Provide the (x, y) coordinate of the cell's center where the given text is located.  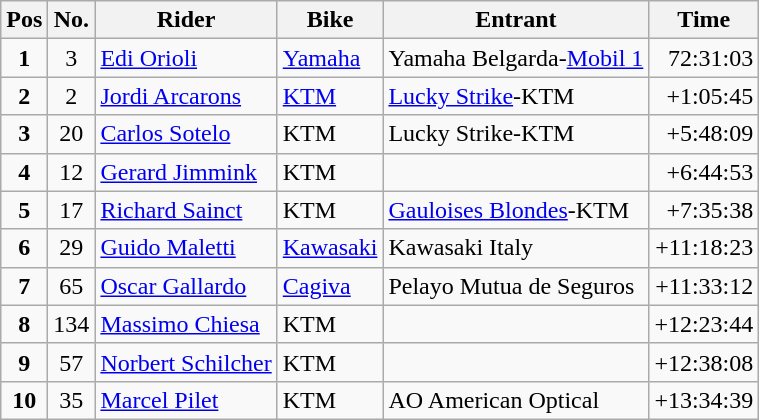
Richard Sainct (186, 210)
Pos (24, 20)
5 (24, 210)
Massimo Chiesa (186, 324)
No. (72, 20)
Carlos Sotelo (186, 134)
Bike (330, 20)
Marcel Pilet (186, 400)
+7:35:38 (704, 210)
8 (24, 324)
Kawasaki (330, 248)
7 (24, 286)
12 (72, 172)
+12:23:44 (704, 324)
65 (72, 286)
Time (704, 20)
Kawasaki Italy (516, 248)
+5:48:09 (704, 134)
134 (72, 324)
29 (72, 248)
Pelayo Mutua de Seguros (516, 286)
72:31:03 (704, 58)
20 (72, 134)
10 (24, 400)
35 (72, 400)
Entrant (516, 20)
Norbert Schilcher (186, 362)
+13:34:39 (704, 400)
17 (72, 210)
Gauloises Blondes-KTM (516, 210)
Cagiva (330, 286)
+6:44:53 (704, 172)
57 (72, 362)
6 (24, 248)
9 (24, 362)
+11:18:23 (704, 248)
AO American Optical (516, 400)
1 (24, 58)
Rider (186, 20)
Gerard Jimmink (186, 172)
Yamaha (330, 58)
Oscar Gallardo (186, 286)
Yamaha Belgarda-Mobil 1 (516, 58)
+1:05:45 (704, 96)
4 (24, 172)
+12:38:08 (704, 362)
Edi Orioli (186, 58)
Guido Maletti (186, 248)
+11:33:12 (704, 286)
Jordi Arcarons (186, 96)
